From the cell containing the given text, extract its center point as [X, Y] coordinate. 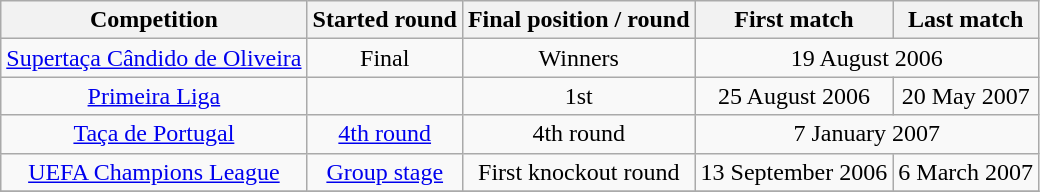
Primeira Liga [154, 96]
Final [384, 58]
Last match [966, 20]
UEFA Champions League [154, 172]
Started round [384, 20]
Competition [154, 20]
25 August 2006 [794, 96]
Final position / round [578, 20]
Winners [578, 58]
First knockout round [578, 172]
1st [578, 96]
6 March 2007 [966, 172]
Supertaça Cândido de Oliveira [154, 58]
First match [794, 20]
19 August 2006 [866, 58]
Group stage [384, 172]
7 January 2007 [866, 134]
13 September 2006 [794, 172]
Taça de Portugal [154, 134]
20 May 2007 [966, 96]
